Scan for the cell matching the given text and deliver its [X, Y] coordinate at center. 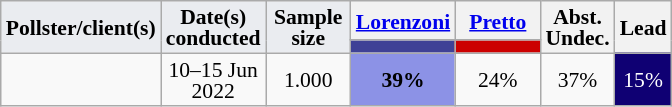
Lead [644, 27]
24% [498, 79]
Pollster/client(s) [81, 27]
1.000 [308, 79]
Abst.Undec. [577, 27]
10–15 Jun 2022 [214, 79]
Pretto [498, 20]
Lorenzoni [403, 20]
Date(s)conducted [214, 27]
37% [577, 79]
15% [644, 79]
39% [403, 79]
Sample size [308, 27]
